From the cell containing the given text, extract its center point as (x, y) coordinate. 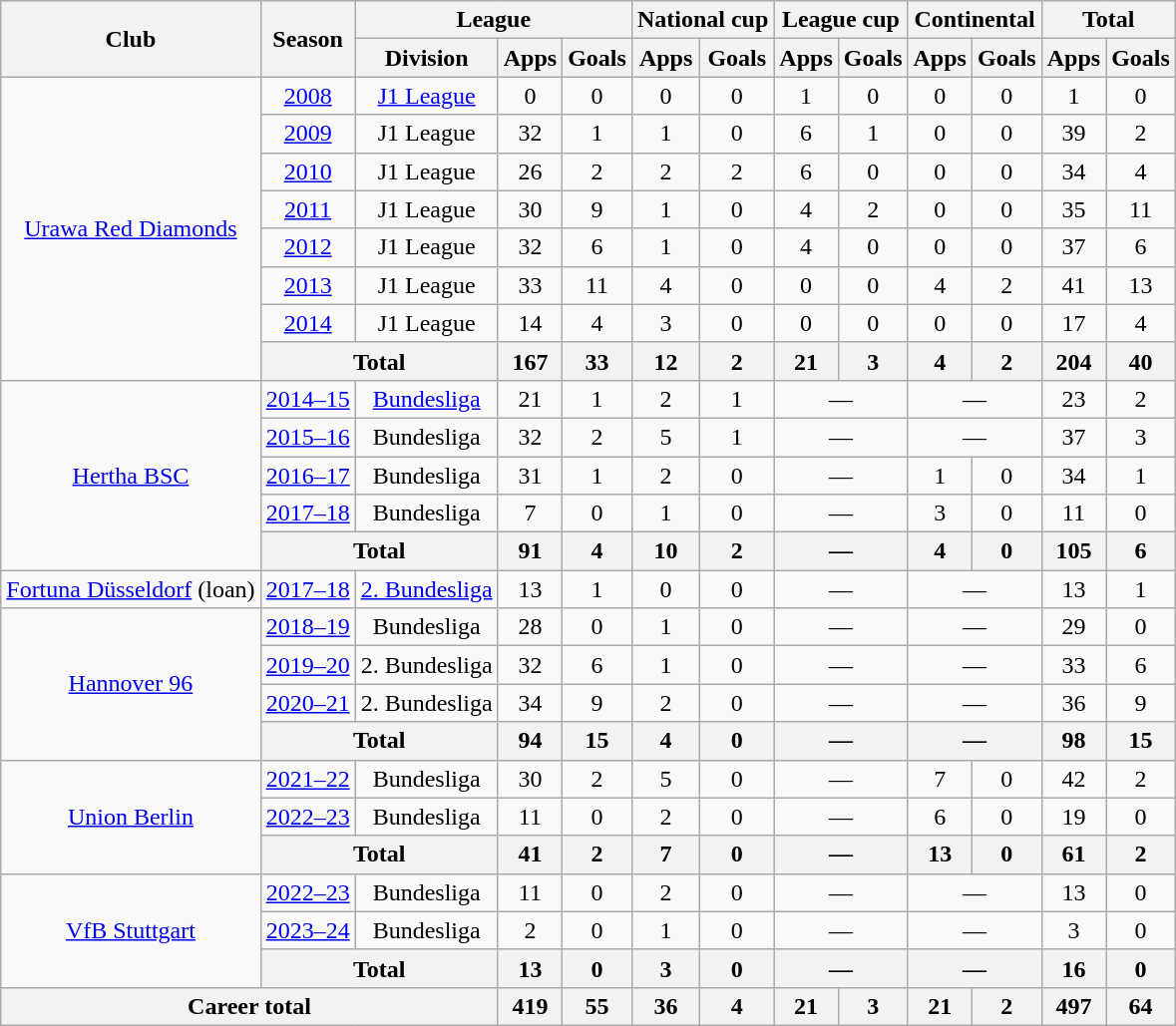
Union Berlin (131, 817)
419 (530, 1006)
94 (530, 741)
National cup (702, 20)
2023–24 (307, 930)
Continental (975, 20)
64 (1141, 1006)
23 (1073, 399)
2016–17 (307, 476)
Fortuna Düsseldorf (loan) (131, 589)
2018–19 (307, 627)
League (493, 20)
98 (1073, 741)
14 (530, 323)
497 (1073, 1006)
16 (1073, 968)
42 (1073, 779)
28 (530, 627)
Hannover 96 (131, 684)
29 (1073, 627)
10 (665, 551)
39 (1073, 134)
VfB Stuttgart (131, 930)
Urawa Red Diamonds (131, 228)
167 (530, 361)
Hertha BSC (131, 475)
Career total (249, 1006)
19 (1073, 817)
2019–20 (307, 665)
2014–15 (307, 399)
Division (427, 58)
2012 (307, 247)
League cup (841, 20)
40 (1141, 361)
2011 (307, 209)
31 (530, 476)
35 (1073, 209)
2009 (307, 134)
12 (665, 361)
61 (1073, 855)
2013 (307, 285)
2010 (307, 171)
17 (1073, 323)
2021–22 (307, 779)
2020–21 (307, 703)
204 (1073, 361)
91 (530, 551)
2015–16 (307, 437)
2014 (307, 323)
55 (597, 1006)
105 (1073, 551)
26 (530, 171)
Club (131, 39)
2008 (307, 96)
Season (307, 39)
